Return [X, Y] of the center of cell containing provided text 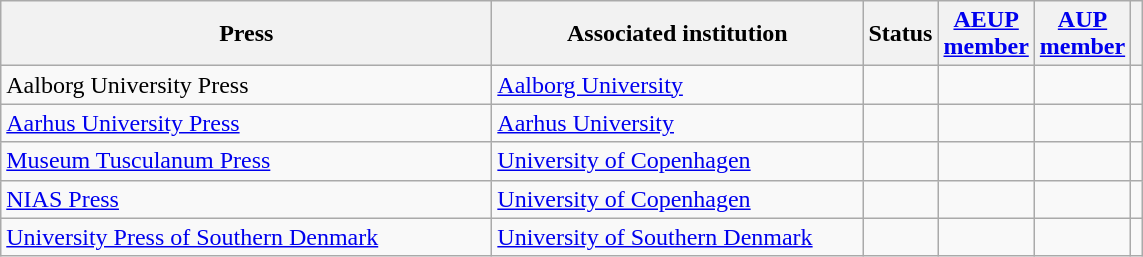
Aalborg University [678, 85]
AUPmember [1082, 34]
Associated institution [678, 34]
Aarhus University [678, 123]
Aalborg University Press [246, 85]
Museum Tusculanum Press [246, 161]
University Press of Southern Denmark [246, 237]
Press [246, 34]
Status [900, 34]
AEUPmember [986, 34]
NIAS Press [246, 199]
Aarhus University Press [246, 123]
University of Southern Denmark [678, 237]
